For the text-containing cell, return its midpoint in (X, Y) coordinate format. 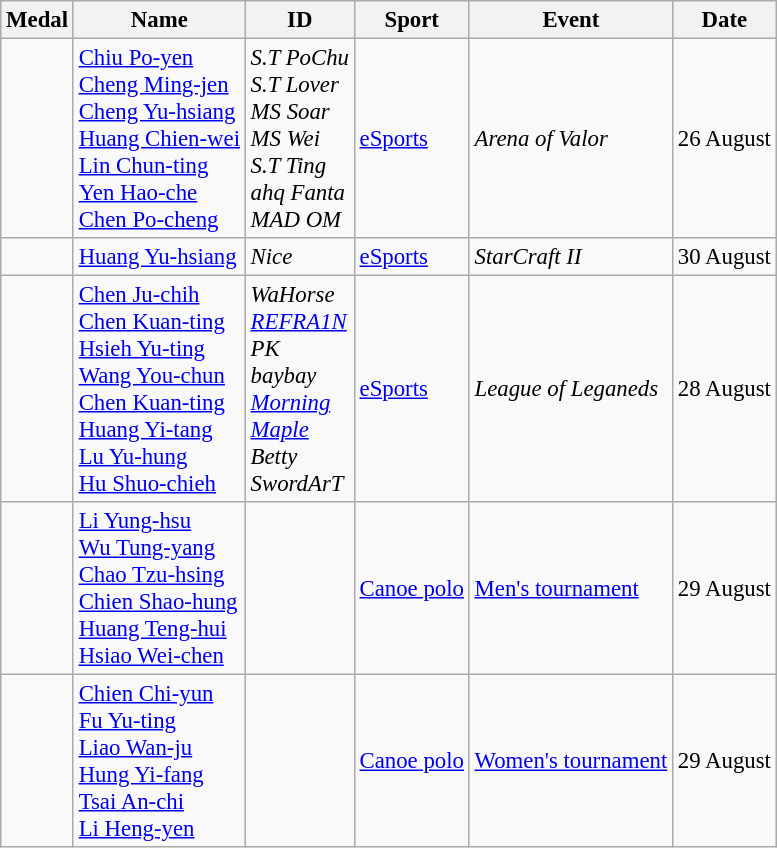
Name (159, 20)
Event (570, 20)
30 August (725, 257)
ID (300, 20)
Huang Yu-hsiang (159, 257)
StarCraft II (570, 257)
Date (725, 20)
Sport (412, 20)
Chiu Po-yenCheng Ming-jenCheng Yu-hsiangHuang Chien-weiLin Chun-tingYen Hao-cheChen Po-cheng (159, 139)
Li Yung-hsuWu Tung-yangChao Tzu-hsingChien Shao-hungHuang Teng-huiHsiao Wei-chen (159, 588)
S.T PoChuS.T LoverMS SoarMS WeiS.T Tingahq FantaMAD OM (300, 139)
Men's tournament (570, 588)
Medal (38, 20)
WaHorseREFRA1NPKbaybayMorningMapleBettySwordArT (300, 390)
Chen Ju-chihChen Kuan-tingHsieh Yu-tingWang You-chunChen Kuan-tingHuang Yi-tangLu Yu-hungHu Shuo-chieh (159, 390)
Arena of Valor (570, 139)
Women's tournament (570, 762)
Chien Chi-yunFu Yu-tingLiao Wan-juHung Yi-fangTsai An-chiLi Heng-yen (159, 762)
Nice (300, 257)
League of Leganeds (570, 390)
26 August (725, 139)
28 August (725, 390)
